Identify which cell holds the provided text, then report its [x, y] central coordinate. 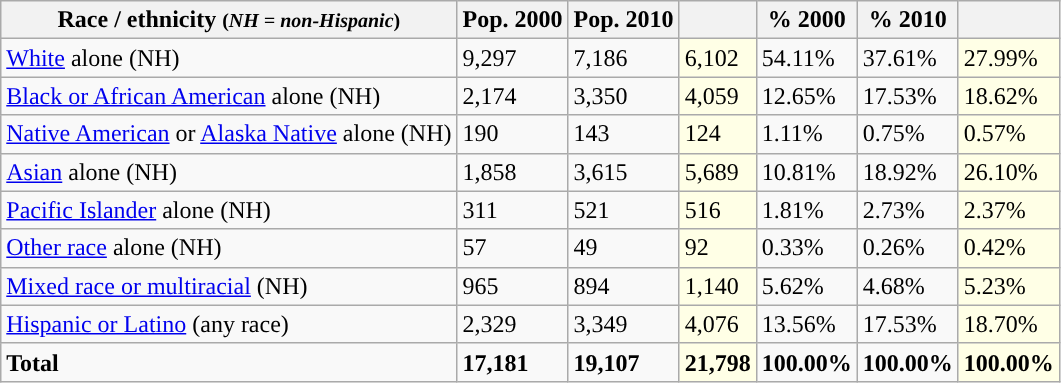
0.75% [908, 134]
5.23% [1008, 286]
0.26% [908, 248]
143 [624, 134]
6,102 [718, 58]
0.57% [1008, 134]
White alone (NH) [229, 58]
Pacific Islander alone (NH) [229, 210]
Mixed race or multiracial (NH) [229, 286]
Black or African American alone (NH) [229, 96]
92 [718, 248]
27.99% [1008, 58]
311 [512, 210]
49 [624, 248]
Other race alone (NH) [229, 248]
5.62% [806, 286]
Total [229, 362]
57 [512, 248]
894 [624, 286]
Hispanic or Latino (any race) [229, 324]
2,174 [512, 96]
18.92% [908, 172]
19,107 [624, 362]
1,140 [718, 286]
1,858 [512, 172]
Asian alone (NH) [229, 172]
0.33% [806, 248]
2,329 [512, 324]
1.11% [806, 134]
10.81% [806, 172]
26.10% [1008, 172]
9,297 [512, 58]
521 [624, 210]
21,798 [718, 362]
% 2000 [806, 20]
3,349 [624, 324]
Race / ethnicity (NH = non-Hispanic) [229, 20]
Pop. 2010 [624, 20]
1.81% [806, 210]
2.73% [908, 210]
Pop. 2000 [512, 20]
3,350 [624, 96]
18.70% [1008, 324]
% 2010 [908, 20]
37.61% [908, 58]
5,689 [718, 172]
4.68% [908, 286]
54.11% [806, 58]
124 [718, 134]
516 [718, 210]
4,076 [718, 324]
18.62% [1008, 96]
7,186 [624, 58]
12.65% [806, 96]
190 [512, 134]
0.42% [1008, 248]
17,181 [512, 362]
965 [512, 286]
2.37% [1008, 210]
3,615 [624, 172]
13.56% [806, 324]
4,059 [718, 96]
Native American or Alaska Native alone (NH) [229, 134]
